Locate the cell with the specified text and output its (x, y) center coordinate. 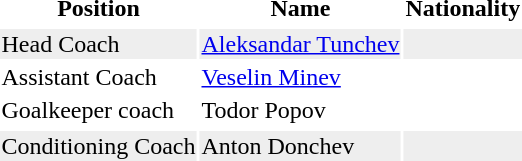
Aleksandar Tunchev (300, 44)
Head Coach (98, 44)
Assistant Coach (98, 77)
Veselin Minev (300, 77)
Anton Donchev (300, 146)
Conditioning Coach (98, 146)
Todor Popov (300, 110)
Goalkeeper coach (98, 110)
